From the cell containing the given text, extract its center point as [X, Y] coordinate. 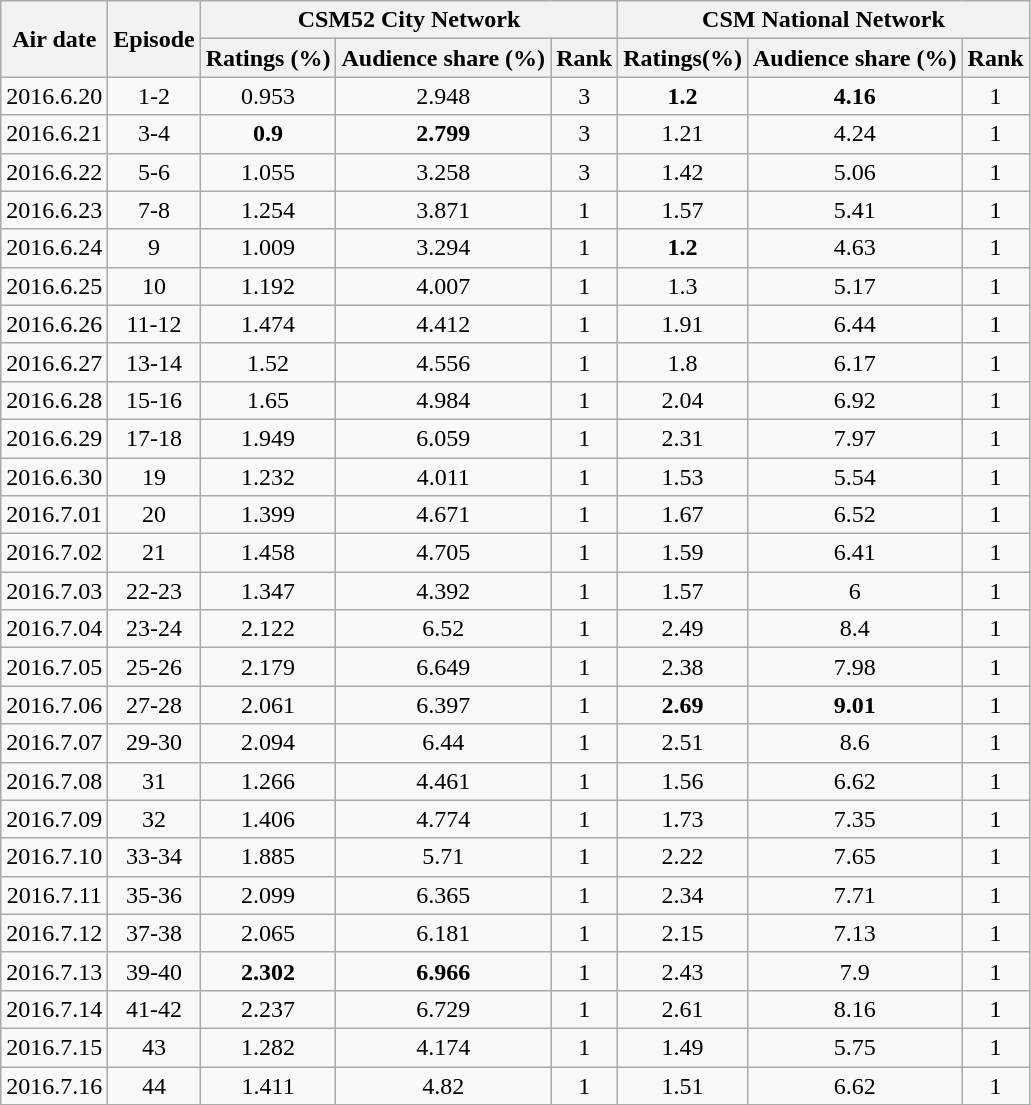
1.3 [683, 286]
32 [154, 819]
4.63 [854, 248]
1.411 [268, 1085]
2016.7.05 [54, 667]
4.174 [444, 1047]
1-2 [154, 96]
1.67 [683, 515]
1.474 [268, 324]
23-24 [154, 629]
1.347 [268, 591]
2016.7.06 [54, 705]
7-8 [154, 210]
7.65 [854, 857]
15-16 [154, 400]
43 [154, 1047]
2.065 [268, 933]
2.061 [268, 705]
29-30 [154, 743]
Ratings (%) [268, 58]
2016.6.29 [54, 438]
2.04 [683, 400]
5.06 [854, 172]
31 [154, 781]
4.011 [444, 477]
4.412 [444, 324]
2016.7.02 [54, 553]
1.91 [683, 324]
6.059 [444, 438]
33-34 [154, 857]
3-4 [154, 134]
39-40 [154, 971]
5.71 [444, 857]
3.258 [444, 172]
6.17 [854, 362]
2016.7.09 [54, 819]
5.54 [854, 477]
17-18 [154, 438]
2016.6.24 [54, 248]
4.007 [444, 286]
CSM National Network [824, 20]
1.009 [268, 248]
2016.7.08 [54, 781]
2016.6.21 [54, 134]
4.24 [854, 134]
2.099 [268, 895]
22-23 [154, 591]
7.71 [854, 895]
1.42 [683, 172]
2016.7.14 [54, 1009]
2016.7.07 [54, 743]
2016.7.11 [54, 895]
6.966 [444, 971]
2.15 [683, 933]
2016.6.30 [54, 477]
37-38 [154, 933]
27-28 [154, 705]
8.4 [854, 629]
2.799 [444, 134]
2016.6.25 [54, 286]
2.34 [683, 895]
Air date [54, 39]
25-26 [154, 667]
1.055 [268, 172]
2016.7.03 [54, 591]
2.302 [268, 971]
35-36 [154, 895]
8.16 [854, 1009]
9 [154, 248]
2.237 [268, 1009]
2.61 [683, 1009]
2.69 [683, 705]
2016.7.10 [54, 857]
3.871 [444, 210]
2016.6.20 [54, 96]
4.82 [444, 1085]
2.49 [683, 629]
2016.6.22 [54, 172]
1.192 [268, 286]
5-6 [154, 172]
2.43 [683, 971]
1.56 [683, 781]
1.885 [268, 857]
4.461 [444, 781]
2016.6.26 [54, 324]
2.179 [268, 667]
1.949 [268, 438]
1.282 [268, 1047]
1.49 [683, 1047]
Ratings(%) [683, 58]
6.397 [444, 705]
1.53 [683, 477]
4.705 [444, 553]
6.181 [444, 933]
6.649 [444, 667]
1.51 [683, 1085]
9.01 [854, 705]
2016.7.13 [54, 971]
4.671 [444, 515]
7.35 [854, 819]
2016.7.04 [54, 629]
1.52 [268, 362]
2.122 [268, 629]
1.254 [268, 210]
4.556 [444, 362]
2.22 [683, 857]
8.6 [854, 743]
1.65 [268, 400]
41-42 [154, 1009]
7.13 [854, 933]
2.51 [683, 743]
4.392 [444, 591]
Episode [154, 39]
10 [154, 286]
1.458 [268, 553]
2016.6.27 [54, 362]
6 [854, 591]
2016.7.01 [54, 515]
13-14 [154, 362]
2016.7.12 [54, 933]
6.365 [444, 895]
5.17 [854, 286]
6.92 [854, 400]
1.266 [268, 781]
44 [154, 1085]
1.21 [683, 134]
1.73 [683, 819]
1.232 [268, 477]
4.774 [444, 819]
7.97 [854, 438]
21 [154, 553]
2016.7.15 [54, 1047]
2016.6.28 [54, 400]
2.31 [683, 438]
4.984 [444, 400]
3.294 [444, 248]
2.38 [683, 667]
11-12 [154, 324]
2016.6.23 [54, 210]
7.98 [854, 667]
2.948 [444, 96]
1.8 [683, 362]
4.16 [854, 96]
0.953 [268, 96]
2016.7.16 [54, 1085]
6.729 [444, 1009]
1.399 [268, 515]
7.9 [854, 971]
1.59 [683, 553]
5.75 [854, 1047]
20 [154, 515]
0.9 [268, 134]
6.41 [854, 553]
19 [154, 477]
2.094 [268, 743]
CSM52 City Network [408, 20]
5.41 [854, 210]
1.406 [268, 819]
